Return [x, y] of the center of cell containing provided text 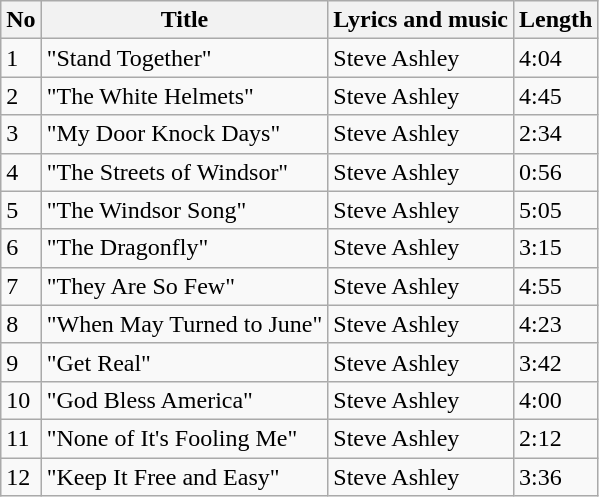
"The Windsor Song" [184, 210]
No [21, 20]
"Get Real" [184, 362]
8 [21, 324]
5 [21, 210]
10 [21, 400]
"None of It's Fooling Me" [184, 438]
Title [184, 20]
4:45 [556, 96]
Lyrics and music [421, 20]
"When May Turned to June" [184, 324]
"The White Helmets" [184, 96]
"The Dragonfly" [184, 248]
0:56 [556, 172]
12 [21, 477]
"They Are So Few" [184, 286]
5:05 [556, 210]
2 [21, 96]
3:42 [556, 362]
4:00 [556, 400]
"God Bless America" [184, 400]
"My Door Knock Days" [184, 134]
4 [21, 172]
"Stand Together" [184, 58]
3:15 [556, 248]
6 [21, 248]
3:36 [556, 477]
9 [21, 362]
2:12 [556, 438]
4:04 [556, 58]
11 [21, 438]
3 [21, 134]
2:34 [556, 134]
"The Streets of Windsor" [184, 172]
4:23 [556, 324]
1 [21, 58]
Length [556, 20]
4:55 [556, 286]
7 [21, 286]
"Keep It Free and Easy" [184, 477]
